Capture the cell that displays the provided text and extract its (x, y) central coordinate. 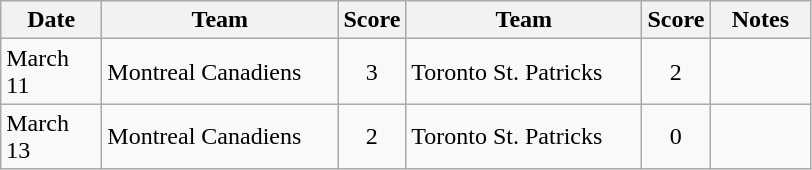
Date (52, 20)
Notes (760, 20)
March 13 (52, 136)
3 (372, 72)
0 (676, 136)
March 11 (52, 72)
